Capture the cell that displays the provided text and extract its [X, Y] central coordinate. 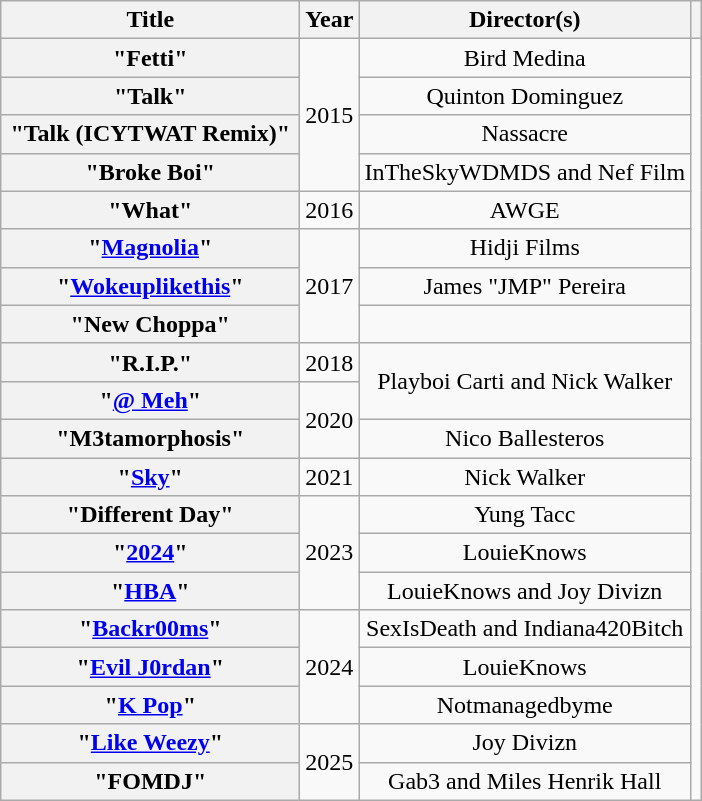
"Backr00ms" [150, 629]
"Like Weezy" [150, 743]
Hidji Films [525, 248]
2023 [330, 553]
Joy Divizn [525, 743]
2018 [330, 362]
2015 [330, 115]
James "JMP" Pereira [525, 286]
Yung Tacc [525, 515]
SexIsDeath and Indiana420Bitch [525, 629]
"K Pop" [150, 705]
"Wokeuplikethis" [150, 286]
"FOMDJ" [150, 781]
InTheSkyWDMDS and Nef Film [525, 172]
"Sky" [150, 477]
Director(s) [525, 20]
2016 [330, 210]
"Fetti" [150, 58]
2024 [330, 667]
"Talk (ICYTWAT Remix)" [150, 134]
Title [150, 20]
Nassacre [525, 134]
"Magnolia" [150, 248]
"M3tamorphosis" [150, 438]
Gab3 and Miles Henrik Hall [525, 781]
"@ Meh" [150, 400]
"R.I.P." [150, 362]
2021 [330, 477]
Quinton Dominguez [525, 96]
Nick Walker [525, 477]
Nico Ballesteros [525, 438]
2017 [330, 286]
Year [330, 20]
"Broke Boi" [150, 172]
AWGE [525, 210]
"Different Day" [150, 515]
Notmanagedbyme [525, 705]
"Talk" [150, 96]
"2024" [150, 553]
2025 [330, 762]
Bird Medina [525, 58]
"HBA" [150, 591]
"What" [150, 210]
"New Choppa" [150, 324]
2020 [330, 419]
"Evil J0rdan" [150, 667]
LouieKnows and Joy Divizn [525, 591]
Playboi Carti and Nick Walker [525, 381]
